Provide the (X, Y) coordinate of the cell's center where the given text is located.  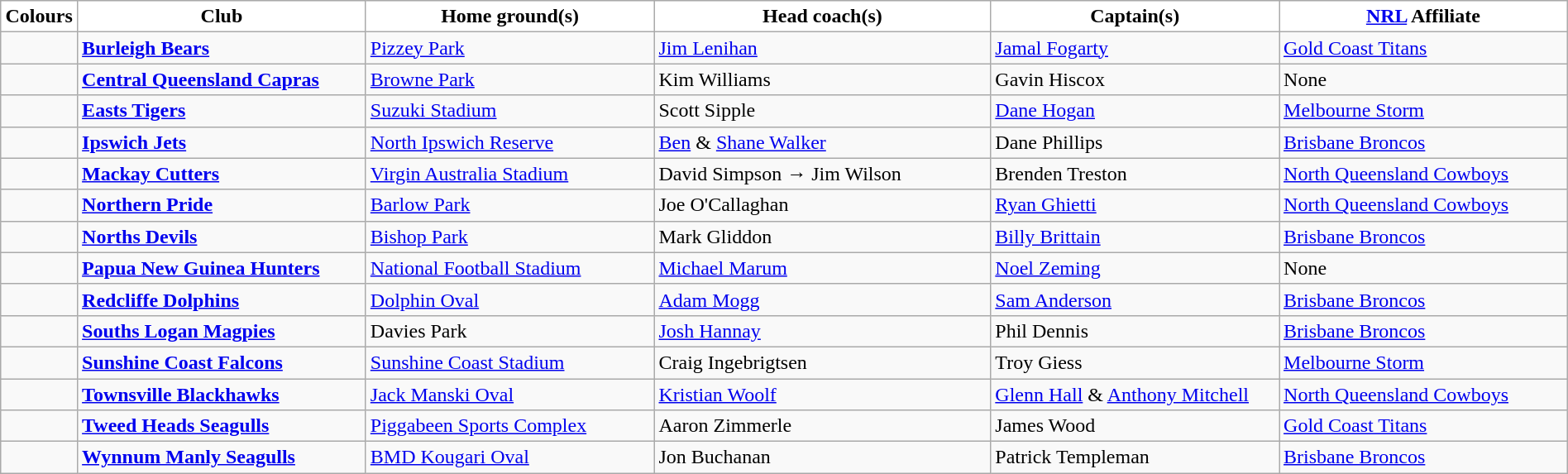
Pizzey Park (509, 48)
Piggabeen Sports Complex (509, 426)
Sunshine Coast Stadium (509, 362)
Redcliffe Dolphins (222, 299)
BMD Kougari Oval (509, 457)
Captain(s) (1135, 17)
Gavin Hiscox (1135, 79)
Ipswich Jets (222, 142)
Virgin Australia Stadium (509, 174)
NRL Affiliate (1424, 17)
Head coach(s) (822, 17)
Ben & Shane Walker (822, 142)
Dane Phillips (1135, 142)
Billy Brittain (1135, 237)
Brenden Treston (1135, 174)
Browne Park (509, 79)
Dolphin Oval (509, 299)
Phil Dennis (1135, 331)
James Wood (1135, 426)
Ryan Ghietti (1135, 205)
Josh Hannay (822, 331)
Club (222, 17)
Joe O'Callaghan (822, 205)
Home ground(s) (509, 17)
Burleigh Bears (222, 48)
National Football Stadium (509, 268)
Jon Buchanan (822, 457)
Easts Tigers (222, 111)
Troy Giess (1135, 362)
Craig Ingebrigtsen (822, 362)
Davies Park (509, 331)
Jim Lenihan (822, 48)
Glenn Hall & Anthony Mitchell (1135, 395)
David Simpson → Jim Wilson (822, 174)
Kristian Woolf (822, 395)
Michael Marum (822, 268)
Souths Logan Magpies (222, 331)
Jack Manski Oval (509, 395)
Barlow Park (509, 205)
Mackay Cutters (222, 174)
Norths Devils (222, 237)
Kim Williams (822, 79)
Mark Gliddon (822, 237)
Adam Mogg (822, 299)
Northern Pride (222, 205)
Tweed Heads Seagulls (222, 426)
Sunshine Coast Falcons (222, 362)
Wynnum Manly Seagulls (222, 457)
Aaron Zimmerle (822, 426)
Colours (40, 17)
Dane Hogan (1135, 111)
Scott Sipple (822, 111)
Townsville Blackhawks (222, 395)
Noel Zeming (1135, 268)
Jamal Fogarty (1135, 48)
Papua New Guinea Hunters (222, 268)
North Ipswich Reserve (509, 142)
Bishop Park (509, 237)
Sam Anderson (1135, 299)
Central Queensland Capras (222, 79)
Suzuki Stadium (509, 111)
Patrick Templeman (1135, 457)
